Identify which cell holds the provided text, then report its [X, Y] central coordinate. 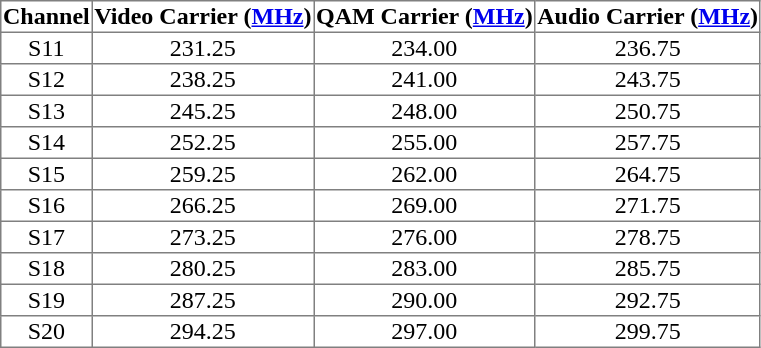
290.00 [424, 300]
S20 [46, 332]
278.75 [648, 237]
283.00 [424, 269]
Audio Carrier (MHz) [648, 17]
S12 [46, 80]
264.75 [648, 174]
QAM Carrier (MHz) [424, 17]
S13 [46, 111]
257.75 [648, 143]
S17 [46, 237]
273.25 [203, 237]
292.75 [648, 300]
S11 [46, 48]
255.00 [424, 143]
250.75 [648, 111]
287.25 [203, 300]
S19 [46, 300]
294.25 [203, 332]
259.25 [203, 174]
245.25 [203, 111]
234.00 [424, 48]
280.25 [203, 269]
276.00 [424, 237]
271.75 [648, 206]
252.25 [203, 143]
285.75 [648, 269]
S16 [46, 206]
238.25 [203, 80]
Video Carrier (MHz) [203, 17]
236.75 [648, 48]
299.75 [648, 332]
Channel [46, 17]
269.00 [424, 206]
S18 [46, 269]
S14 [46, 143]
241.00 [424, 80]
231.25 [203, 48]
248.00 [424, 111]
S15 [46, 174]
297.00 [424, 332]
243.75 [648, 80]
262.00 [424, 174]
266.25 [203, 206]
